Locate the cell with the specified text and output its (X, Y) center coordinate. 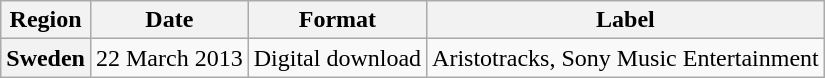
Label (626, 20)
Format (337, 20)
Date (169, 20)
Digital download (337, 58)
Region (46, 20)
22 March 2013 (169, 58)
Sweden (46, 58)
Aristotracks, Sony Music Entertainment (626, 58)
